Identify which cell holds the provided text, then report its (x, y) central coordinate. 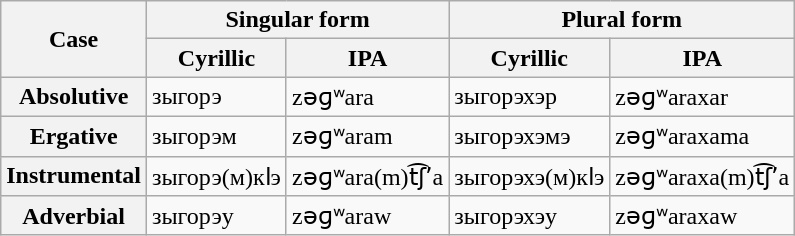
zəɡʷaraxar (702, 97)
Singular form (297, 20)
zəɡʷara (367, 97)
Adverbial (74, 216)
зыгорэхэмэ (530, 136)
зыгорэхэ(м)кӏэ (530, 176)
zəɡʷaraxama (702, 136)
zəɡʷaraxa(m)t͡ʃʼa (702, 176)
зыгорэу (216, 216)
Ergative (74, 136)
зыгорэм (216, 136)
Absolutive (74, 97)
зыгорэхэр (530, 97)
zəɡʷaram (367, 136)
зыгорэхэу (530, 216)
зыгорэ (216, 97)
Case (74, 39)
zəɡʷaraw (367, 216)
Instrumental (74, 176)
Plural form (622, 20)
зыгорэ(м)кӏэ (216, 176)
zəɡʷara(m)t͡ʃʼa (367, 176)
zəɡʷaraxaw (702, 216)
